Return the (X, Y) coordinate for the center point of the cell that contains the specified text.  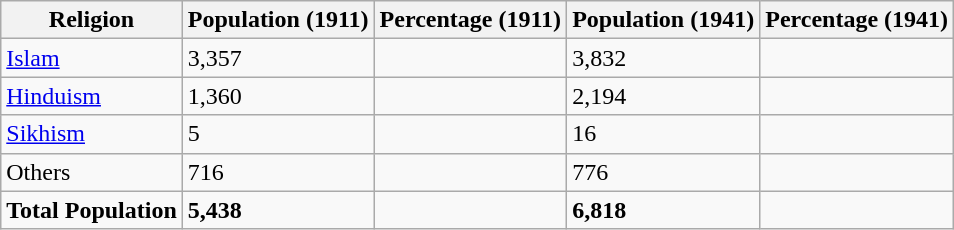
Percentage (1941) (857, 20)
Religion (92, 20)
716 (278, 172)
Islam (92, 58)
Hinduism (92, 96)
Population (1911) (278, 20)
Percentage (1911) (470, 20)
Sikhism (92, 134)
16 (664, 134)
Population (1941) (664, 20)
6,818 (664, 210)
776 (664, 172)
3,357 (278, 58)
5,438 (278, 210)
5 (278, 134)
Total Population (92, 210)
2,194 (664, 96)
Others (92, 172)
3,832 (664, 58)
1,360 (278, 96)
